Provide the [X, Y] coordinate of the cell's center where the given text is located.  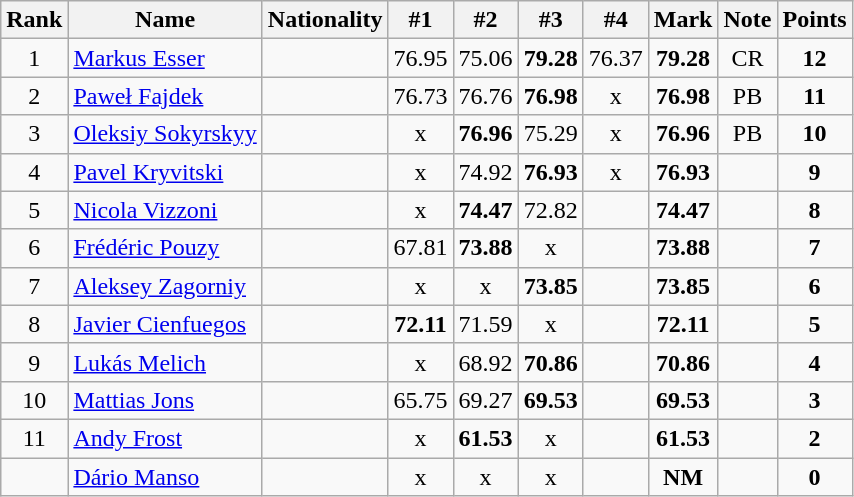
68.92 [486, 362]
Mattias Jons [165, 400]
CR [748, 58]
#3 [550, 20]
75.29 [550, 134]
Note [748, 20]
75.06 [486, 58]
1 [34, 58]
Pavel Kryvitski [165, 172]
76.73 [420, 96]
Frédéric Pouzy [165, 248]
Aleksey Zagorniy [165, 286]
Points [814, 20]
Nationality [325, 20]
Name [165, 20]
Lukás Melich [165, 362]
76.37 [616, 58]
67.81 [420, 248]
#1 [420, 20]
Paweł Fajdek [165, 96]
0 [814, 477]
71.59 [486, 324]
65.75 [420, 400]
76.76 [486, 96]
Nicola Vizzoni [165, 210]
NM [683, 477]
Mark [683, 20]
69.27 [486, 400]
74.92 [486, 172]
#4 [616, 20]
#2 [486, 20]
12 [814, 58]
72.82 [550, 210]
Dário Manso [165, 477]
Oleksiy Sokyrskyy [165, 134]
Markus Esser [165, 58]
Rank [34, 20]
Andy Frost [165, 438]
76.95 [420, 58]
Javier Cienfuegos [165, 324]
